Capture the cell that displays the provided text and extract its [x, y] central coordinate. 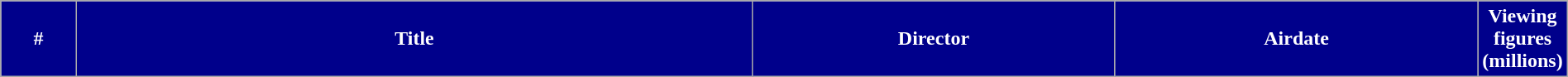
Airdate [1296, 39]
Viewing figures (millions) [1523, 39]
Director [935, 39]
# [39, 39]
Title [414, 39]
